Pinpoint the cell where the given text exists, returning its [x, y] midpoint coordinate. 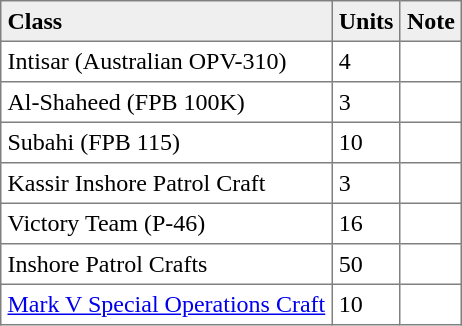
16 [366, 223]
4 [366, 61]
Kassir Inshore Patrol Craft [166, 183]
Inshore Patrol Crafts [166, 264]
Mark V Special Operations Craft [166, 304]
Units [366, 21]
50 [366, 264]
Intisar (Australian OPV-310) [166, 61]
Class [166, 21]
Victory Team (P-46) [166, 223]
Al-Shaheed (FPB 100K) [166, 102]
Note [430, 21]
Subahi (FPB 115) [166, 142]
